Search for the cell housing the specified text and yield its [x, y] center coordinate. 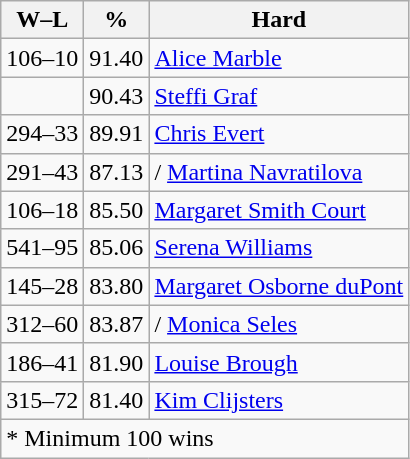
Chris Evert [279, 134]
106–18 [42, 210]
Louise Brough [279, 362]
541–95 [42, 248]
W–L [42, 20]
89.91 [116, 134]
145–28 [42, 286]
294–33 [42, 134]
Steffi Graf [279, 96]
Serena Williams [279, 248]
83.80 [116, 286]
85.06 [116, 248]
85.50 [116, 210]
* Minimum 100 wins [205, 438]
81.90 [116, 362]
315–72 [42, 400]
91.40 [116, 58]
% [116, 20]
312–60 [42, 324]
Margaret Osborne duPont [279, 286]
90.43 [116, 96]
291–43 [42, 172]
Margaret Smith Court [279, 210]
/ Monica Seles [279, 324]
/ Martina Navratilova [279, 172]
Alice Marble [279, 58]
106–10 [42, 58]
87.13 [116, 172]
Hard [279, 20]
81.40 [116, 400]
83.87 [116, 324]
Kim Clijsters [279, 400]
186–41 [42, 362]
